Capture the cell that displays the provided text and extract its [x, y] central coordinate. 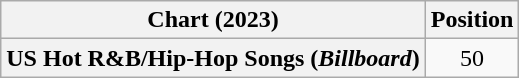
50 [472, 58]
US Hot R&B/Hip-Hop Songs (Billboard) [213, 58]
Chart (2023) [213, 20]
Position [472, 20]
